Extract the [X, Y] coordinate from the center of the cell holding the provided text.  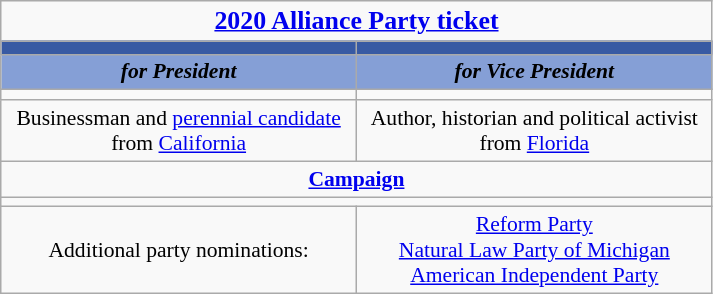
2020 Alliance Party ticket [356, 21]
Additional party nominations: [179, 250]
Reform PartyNatural Law Party of MichiganAmerican Independent Party [534, 250]
Author, historian and political activist from Florida [534, 130]
for Vice President [534, 72]
for President [179, 72]
Campaign [356, 179]
Businessman and perennial candidate from California [179, 130]
